Find where the given text appears and provide that cell's center as (X, Y) coordinate. 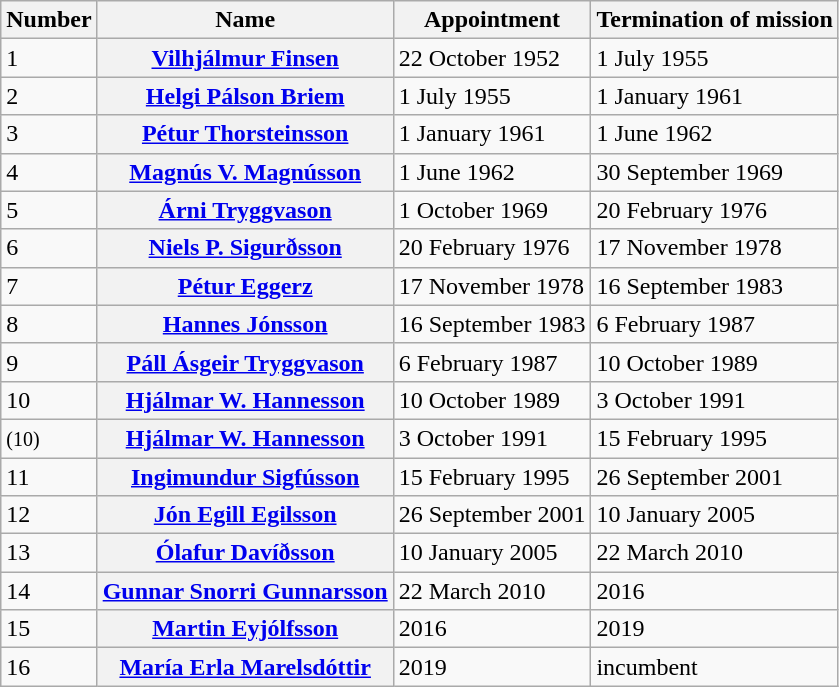
30 September 1969 (715, 172)
16 (49, 667)
Appointment (492, 20)
incumbent (715, 667)
7 (49, 286)
14 (49, 591)
Helgi Pálson Briem (245, 96)
Name (245, 20)
María Erla Marelsdóttir (245, 667)
5 (49, 210)
Vilhjálmur Finsen (245, 58)
6 (49, 248)
Ingimundur Sigfússon (245, 477)
1 (49, 58)
Niels P. Sigurðsson (245, 248)
Number (49, 20)
4 (49, 172)
Martin Eyjólfsson (245, 629)
Jón Egill Egilsson (245, 515)
2 (49, 96)
Hannes Jónsson (245, 324)
Pétur Eggerz (245, 286)
Gunnar Snorri Gunnarsson (245, 591)
Ólafur Davíðsson (245, 553)
Magnús V. Magnússon (245, 172)
22 October 1952 (492, 58)
10 (49, 400)
Pétur Thorsteinsson (245, 134)
3 (49, 134)
Árni Tryggvason (245, 210)
Páll Ásgeir Tryggvason (245, 362)
9 (49, 362)
12 (49, 515)
Termination of mission (715, 20)
13 (49, 553)
8 (49, 324)
11 (49, 477)
(10) (49, 438)
1 October 1969 (492, 210)
15 (49, 629)
